Detect which cell encompasses the target text, then output its (x, y) center coordinate. 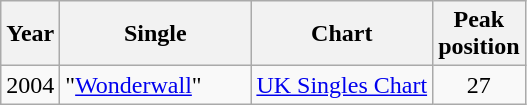
Peakposition (479, 34)
2004 (30, 85)
Single (156, 34)
"Wonderwall" (156, 85)
Year (30, 34)
27 (479, 85)
UK Singles Chart (342, 85)
Chart (342, 34)
